Determine the (X, Y) coordinate at the center of the cell enclosing the given text.  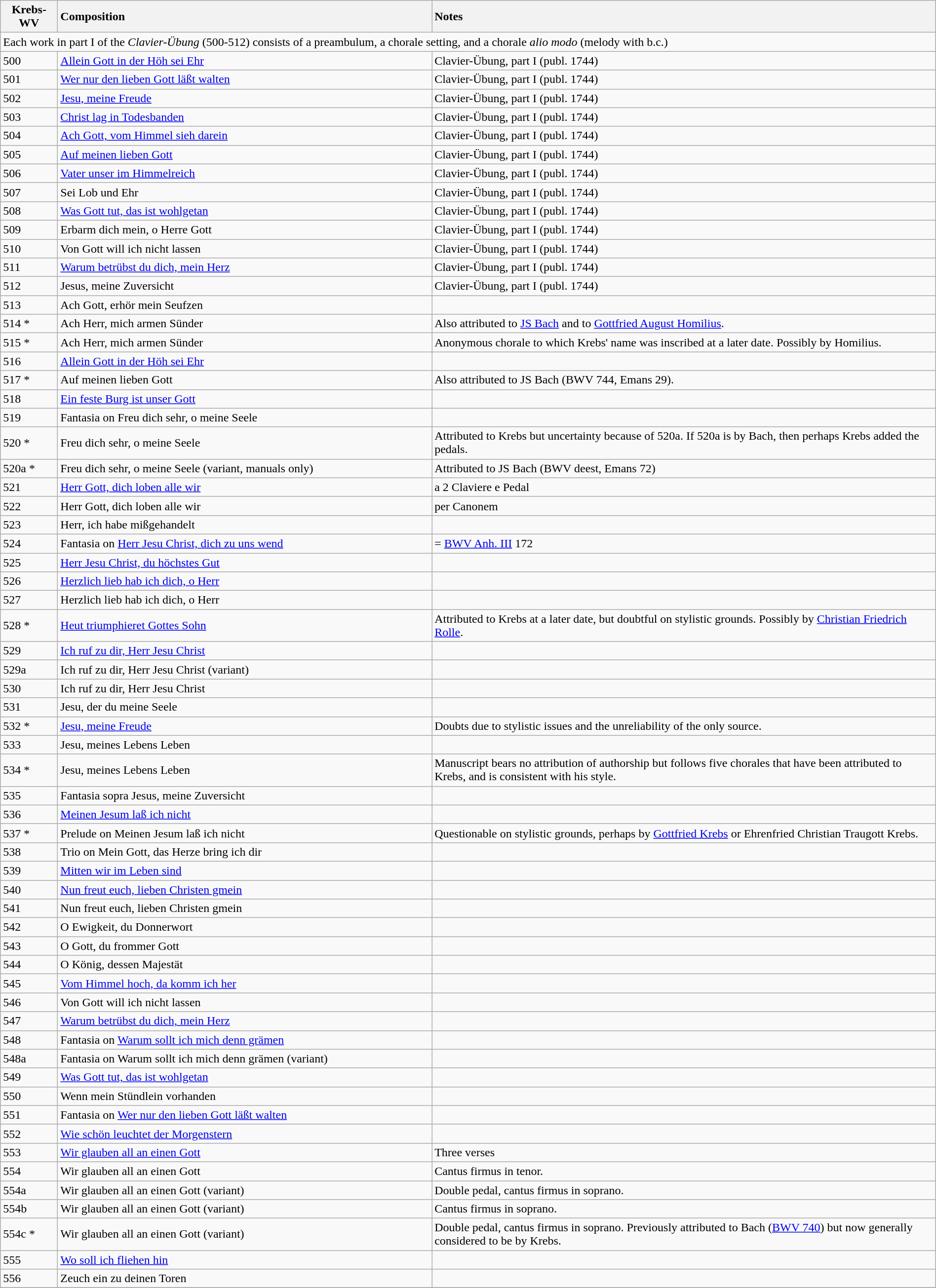
Wenn mein Stündlein vorhanden (245, 1096)
Questionable on stylistic grounds, perhaps by Gottfried Krebs or Ehrenfried Christian Traugott Krebs. (684, 833)
534 * (29, 770)
Zeuch ein zu deinen Toren (245, 1279)
Anonymous chorale to which Krebs' name was inscribed at a later date. Possibly by Homilius. (684, 342)
Also attributed to JS Bach and to Gottfried August Homilius. (684, 324)
528 * (29, 626)
O Gott, du frommer Gott (245, 946)
Attributed to Krebs but uncertainty because of 520a. If 520a is by Bach, then perhaps Krebs added the pedals. (684, 443)
542 (29, 927)
517 * (29, 380)
per Canonem (684, 506)
Attributed to Krebs at a later date, but doubtful on stylistic grounds. Possibly by Christian Friedrich Rolle. (684, 626)
Cantus firmus in tenor. (684, 1171)
536 (29, 814)
a 2 Claviere e Pedal (684, 487)
Ich ruf zu dir, Herr Jesu Christ (variant) (245, 670)
O König, dessen Majestät (245, 965)
Fantasia sopra Jesus, meine Zuversicht (245, 796)
Krebs-WV (29, 17)
Ein feste Burg ist unser Gott (245, 399)
Trio on Mein Gott, das Herze bring ich dir (245, 852)
503 (29, 117)
= BWV Anh. III 172 (684, 543)
Wo soll ich fliehen hin (245, 1260)
523 (29, 525)
550 (29, 1096)
533 (29, 745)
514 * (29, 324)
Mitten wir im Leben sind (245, 871)
526 (29, 581)
Manuscript bears no attribution of authorship but follows five chorales that have been attributed to Krebs, and is consistent with his style. (684, 770)
Fantasia on Warum sollt ich mich denn grämen (variant) (245, 1059)
525 (29, 562)
548a (29, 1059)
547 (29, 1021)
Vom Himmel hoch, da komm ich her (245, 984)
539 (29, 871)
Sei Lob und Ehr (245, 192)
532 * (29, 726)
511 (29, 267)
512 (29, 286)
Jesus, meine Zuversicht (245, 286)
519 (29, 417)
Notes (684, 17)
Ach Gott, erhör mein Seufzen (245, 305)
540 (29, 890)
554b (29, 1209)
535 (29, 796)
Each work in part I of the Clavier-Übung (500-512) consists of a preambulum, a chorale setting, and a chorale alio modo (melody with b.c.) (468, 42)
527 (29, 600)
Composition (245, 17)
509 (29, 229)
516 (29, 361)
513 (29, 305)
505 (29, 154)
Heut triumphieret Gottes Sohn (245, 626)
543 (29, 946)
524 (29, 543)
Christ lag in Todesbanden (245, 117)
Cantus firmus in soprano. (684, 1209)
510 (29, 248)
530 (29, 688)
502 (29, 98)
Wer nur den lieben Gott läßt walten (245, 79)
548 (29, 1040)
555 (29, 1260)
Attributed to JS Bach (BWV deest, Emans 72) (684, 468)
Three verses (684, 1152)
546 (29, 1002)
Double pedal, cantus firmus in soprano. Previously attributed to Bach (BWV 740) but now generally considered to be by Krebs. (684, 1235)
549 (29, 1077)
Fantasia on Herr Jesu Christ, dich zu uns wend (245, 543)
O Ewigkeit, du Donnerwort (245, 927)
Fantasia on Freu dich sehr, o meine Seele (245, 417)
Freu dich sehr, o meine Seele (variant, manuals only) (245, 468)
Freu dich sehr, o meine Seele (245, 443)
518 (29, 399)
520 * (29, 443)
Meinen Jesum laß ich nicht (245, 814)
504 (29, 136)
Jesu, der du meine Seele (245, 707)
Herr, ich habe mißgehandelt (245, 525)
Herr Jesu Christ, du höchstes Gut (245, 562)
501 (29, 79)
545 (29, 984)
Doubts due to stylistic issues and the unreliability of the only source. (684, 726)
522 (29, 506)
507 (29, 192)
556 (29, 1279)
506 (29, 173)
Fantasia on Wer nur den lieben Gott läßt walten (245, 1115)
Prelude on Meinen Jesum laß ich nicht (245, 833)
Double pedal, cantus firmus in soprano. (684, 1190)
Vater unser im Himmelreich (245, 173)
554 (29, 1171)
554c * (29, 1235)
Wie schön leuchtet der Morgenstern (245, 1134)
541 (29, 909)
520a * (29, 468)
552 (29, 1134)
537 * (29, 833)
521 (29, 487)
531 (29, 707)
551 (29, 1115)
554a (29, 1190)
Erbarm dich mein, o Herre Gott (245, 229)
553 (29, 1152)
529 (29, 651)
500 (29, 61)
Also attributed to JS Bach (BWV 744, Emans 29). (684, 380)
Fantasia on Warum sollt ich mich denn grämen (245, 1040)
544 (29, 965)
529a (29, 670)
538 (29, 852)
515 * (29, 342)
508 (29, 211)
Ach Gott, vom Himmel sieh darein (245, 136)
